Locate the cell with the specified text and output its (X, Y) center coordinate. 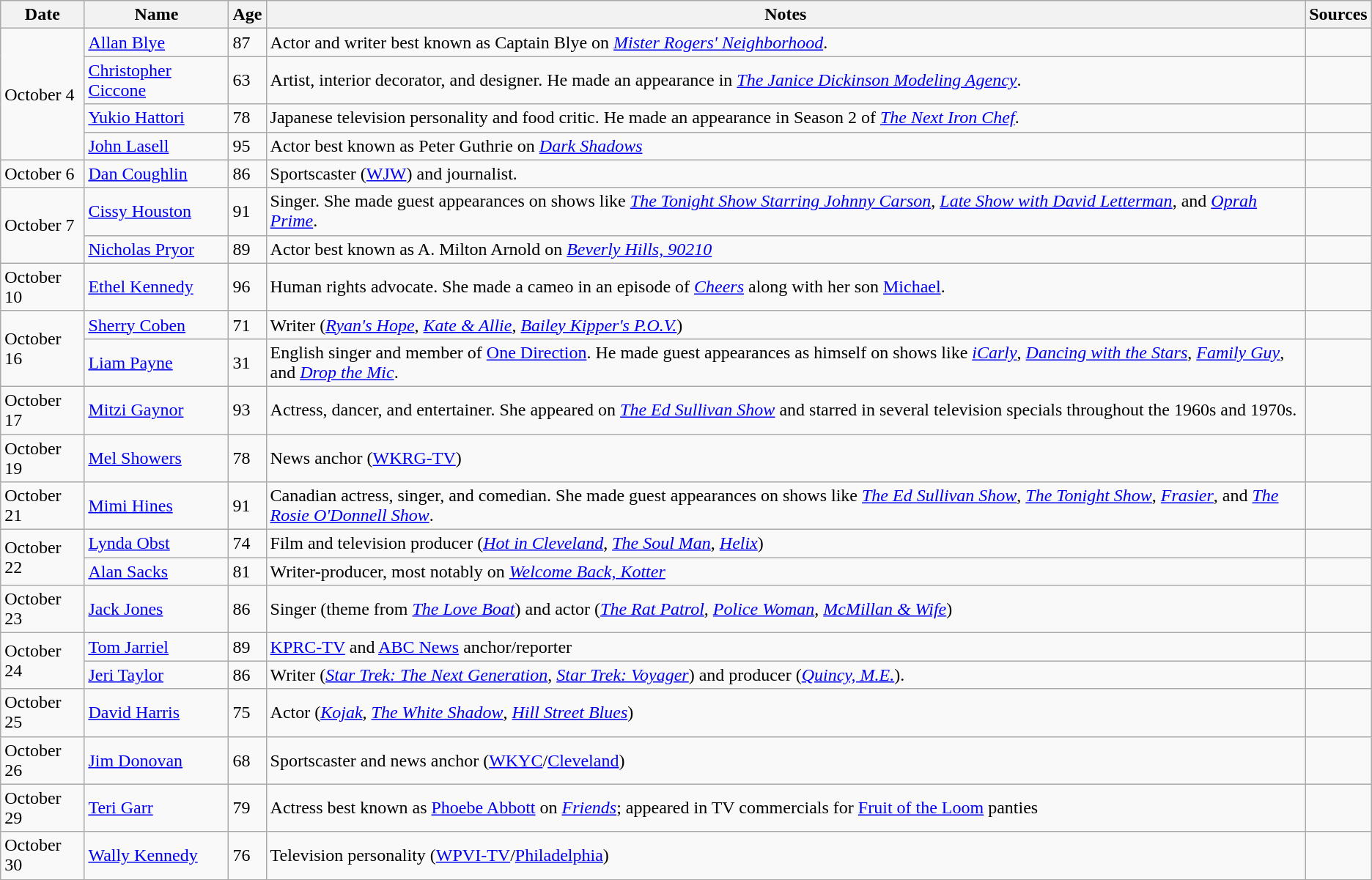
October 10 (43, 287)
76 (248, 856)
October 4 (43, 94)
October 7 (43, 226)
David Harris (157, 712)
Human rights advocate. She made a cameo in an episode of Cheers along with her son Michael. (786, 287)
Name (157, 15)
Artist, interior decorator, and designer. He made an appearance in The Janice Dickinson Modeling Agency. (786, 81)
Singer. She made guest appearances on shows like The Tonight Show Starring Johnny Carson, Late Show with David Letterman, and Oprah Prime. (786, 211)
81 (248, 572)
96 (248, 287)
October 26 (43, 761)
63 (248, 81)
Mel Showers (157, 457)
October 19 (43, 457)
Jim Donovan (157, 761)
Japanese television personality and food critic. He made an appearance in Season 2 of The Next Iron Chef. (786, 118)
October 30 (43, 856)
Actor (Kojak, The White Shadow, Hill Street Blues) (786, 712)
Sportscaster and news anchor (WKYC/Cleveland) (786, 761)
October 16 (43, 349)
Actor and writer best known as Captain Blye on Mister Rogers' Neighborhood. (786, 42)
Sportscaster (WJW) and journalist. (786, 174)
October 25 (43, 712)
Cissy Houston (157, 211)
95 (248, 146)
Dan Coughlin (157, 174)
John Lasell (157, 146)
71 (248, 325)
Mimi Hines (157, 506)
Tom Jarriel (157, 647)
Actor best known as A. Milton Arnold on Beverly Hills, 90210 (786, 249)
Lynda Obst (157, 544)
Actress, dancer, and entertainer. She appeared on The Ed Sullivan Show and starred in several television specials throughout the 1960s and 1970s. (786, 410)
October 21 (43, 506)
93 (248, 410)
79 (248, 807)
Jack Jones (157, 610)
Notes (786, 15)
Writer (Ryan's Hope, Kate & Allie, Bailey Kipper's P.O.V.) (786, 325)
Alan Sacks (157, 572)
Date (43, 15)
October 29 (43, 807)
Teri Garr (157, 807)
October 6 (43, 174)
Actor best known as Peter Guthrie on Dark Shadows (786, 146)
Jeri Taylor (157, 675)
Television personality (WPVI-TV/Philadelphia) (786, 856)
October 23 (43, 610)
Sources (1338, 15)
Singer (theme from The Love Boat) and actor (The Rat Patrol, Police Woman, McMillan & Wife) (786, 610)
October 24 (43, 661)
68 (248, 761)
Allan Blye (157, 42)
News anchor (WKRG-TV) (786, 457)
Yukio Hattori (157, 118)
KPRC-TV and ABC News anchor/reporter (786, 647)
74 (248, 544)
Christopher Ciccone (157, 81)
Ethel Kennedy (157, 287)
Mitzi Gaynor (157, 410)
October 22 (43, 558)
87 (248, 42)
Wally Kennedy (157, 856)
Actress best known as Phoebe Abbott on Friends; appeared in TV commercials for Fruit of the Loom panties (786, 807)
Film and television producer (Hot in Cleveland, The Soul Man, Helix) (786, 544)
Sherry Coben (157, 325)
Age (248, 15)
Writer (Star Trek: The Next Generation, Star Trek: Voyager) and producer (Quincy, M.E.). (786, 675)
October 17 (43, 410)
Liam Payne (157, 362)
75 (248, 712)
31 (248, 362)
Nicholas Pryor (157, 249)
Writer-producer, most notably on Welcome Back, Kotter (786, 572)
